Scan for the cell matching the given text and deliver its [X, Y] coordinate at center. 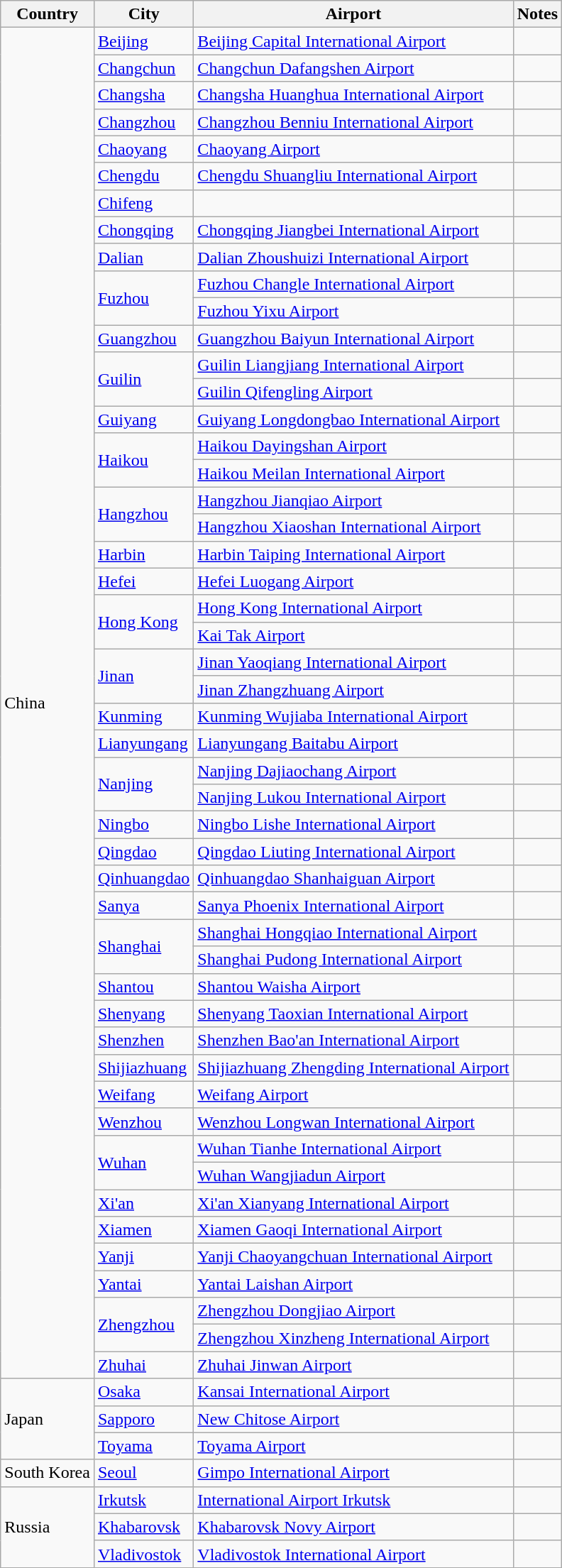
Hefei [143, 581]
Chifeng [143, 203]
Ningbo Lishe International Airport [353, 825]
Shenyang Taoxian International Airport [353, 1014]
Chaoyang Airport [353, 149]
Changzhou Benniu International Airport [353, 122]
Airport [353, 14]
Notes [537, 14]
Shenyang [143, 1014]
Hong Kong [143, 622]
Shenzhen [143, 1041]
Fuzhou [143, 297]
New Chitose Airport [353, 1419]
Japan [48, 1419]
Vladivostok [143, 1554]
Sanya [143, 906]
Zhengzhou Dongjiao Airport [353, 1311]
Chongqing Jiangbei International Airport [353, 230]
Lianyungang Baitabu Airport [353, 743]
Toyama Airport [353, 1446]
Kunming Wujiaba International Airport [353, 716]
Hangzhou Xiaoshan International Airport [353, 527]
Zhengzhou Xinzheng International Airport [353, 1338]
Fuzhou Yixu Airport [353, 311]
Yantai Laishan Airport [353, 1284]
Gimpo International Airport [353, 1473]
Changchun [143, 68]
Kai Tak Airport [353, 635]
Qingdao [143, 852]
Country [48, 14]
Seoul [143, 1473]
Xiamen [143, 1230]
Haikou Dayingshan Airport [353, 446]
Guangzhou [143, 339]
Shanghai Pudong International Airport [353, 960]
Guiyang [143, 420]
Osaka [143, 1392]
China [48, 703]
Beijing [143, 41]
Xi'an [143, 1203]
Khabarovsk [143, 1527]
Nanjing Dajiaochang Airport [353, 770]
Sapporo [143, 1419]
Khabarovsk Novy Airport [353, 1527]
Weifang Airport [353, 1095]
City [143, 14]
Yantai [143, 1284]
Wuhan Tianhe International Airport [353, 1148]
Zhuhai Jinwan Airport [353, 1365]
International Airport Irkutsk [353, 1500]
Lianyungang [143, 743]
Sanya Phoenix International Airport [353, 906]
Hangzhou Jianqiao Airport [353, 500]
Hangzhou [143, 514]
Guangzhou Baiyun International Airport [353, 339]
Hong Kong International Airport [353, 608]
Qinhuangdao Shanhaiguan Airport [353, 879]
Shantou [143, 987]
Haikou Meilan International Airport [353, 473]
Chengdu Shuangliu International Airport [353, 176]
Wuhan Wangjiadun Airport [353, 1175]
Shanghai Hongqiao International Airport [353, 933]
Vladivostok International Airport [353, 1554]
Fuzhou Changle International Airport [353, 284]
Beijing Capital International Airport [353, 41]
Jinan [143, 676]
Wenzhou Longwan International Airport [353, 1122]
Irkutsk [143, 1500]
Russia [48, 1527]
Nanjing Lukou International Airport [353, 798]
Qinhuangdao [143, 879]
Chengdu [143, 176]
Haikou [143, 460]
Jinan Zhangzhuang Airport [353, 689]
Harbin Taiping International Airport [353, 554]
Guilin Qifengling Airport [353, 393]
Yanji [143, 1257]
Zhuhai [143, 1365]
Guilin Liangjiang International Airport [353, 366]
Yanji Chaoyangchuan International Airport [353, 1257]
Guiyang Longdongbao International Airport [353, 420]
Xi'an Xianyang International Airport [353, 1203]
Weifang [143, 1095]
Harbin [143, 554]
Wuhan [143, 1162]
Shenzhen Bao'an International Airport [353, 1041]
Guilin [143, 379]
Xiamen Gaoqi International Airport [353, 1230]
Changchun Dafangshen Airport [353, 68]
Zhengzhou [143, 1325]
Chongqing [143, 230]
Dalian Zhoushuizi International Airport [353, 257]
Wenzhou [143, 1122]
Ningbo [143, 825]
Kansai International Airport [353, 1392]
Dalian [143, 257]
Toyama [143, 1446]
Qingdao Liuting International Airport [353, 852]
Shantou Waisha Airport [353, 987]
Kunming [143, 716]
Shijiazhuang [143, 1068]
Shijiazhuang Zhengding International Airport [353, 1068]
Changsha Huanghua International Airport [353, 95]
Nanjing [143, 784]
Changsha [143, 95]
Hefei Luogang Airport [353, 581]
Jinan Yaoqiang International Airport [353, 662]
Changzhou [143, 122]
South Korea [48, 1473]
Chaoyang [143, 149]
Shanghai [143, 946]
